Scan for the cell matching the given text and deliver its (X, Y) coordinate at center. 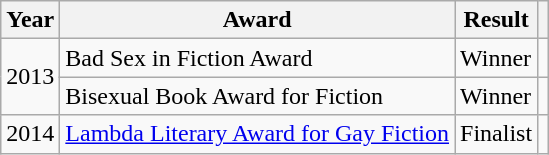
Award (258, 20)
Lambda Literary Award for Gay Fiction (258, 134)
2014 (30, 134)
Bad Sex in Fiction Award (258, 58)
Year (30, 20)
Result (496, 20)
Bisexual Book Award for Fiction (258, 96)
2013 (30, 77)
Finalist (496, 134)
